Find where the given text appears and provide that cell's center as [X, Y] coordinate. 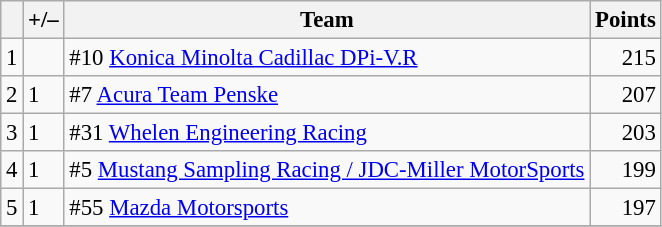
+/– [44, 20]
#7 Acura Team Penske [327, 95]
#10 Konica Minolta Cadillac DPi-V.R [327, 58]
199 [626, 170]
3 [12, 133]
203 [626, 133]
215 [626, 58]
197 [626, 208]
4 [12, 170]
#55 Mazda Motorsports [327, 208]
Team [327, 20]
#31 Whelen Engineering Racing [327, 133]
5 [12, 208]
2 [12, 95]
207 [626, 95]
#5 Mustang Sampling Racing / JDC-Miller MotorSports [327, 170]
Points [626, 20]
